Extract the [x, y] coordinate from the center of the cell holding the provided text.  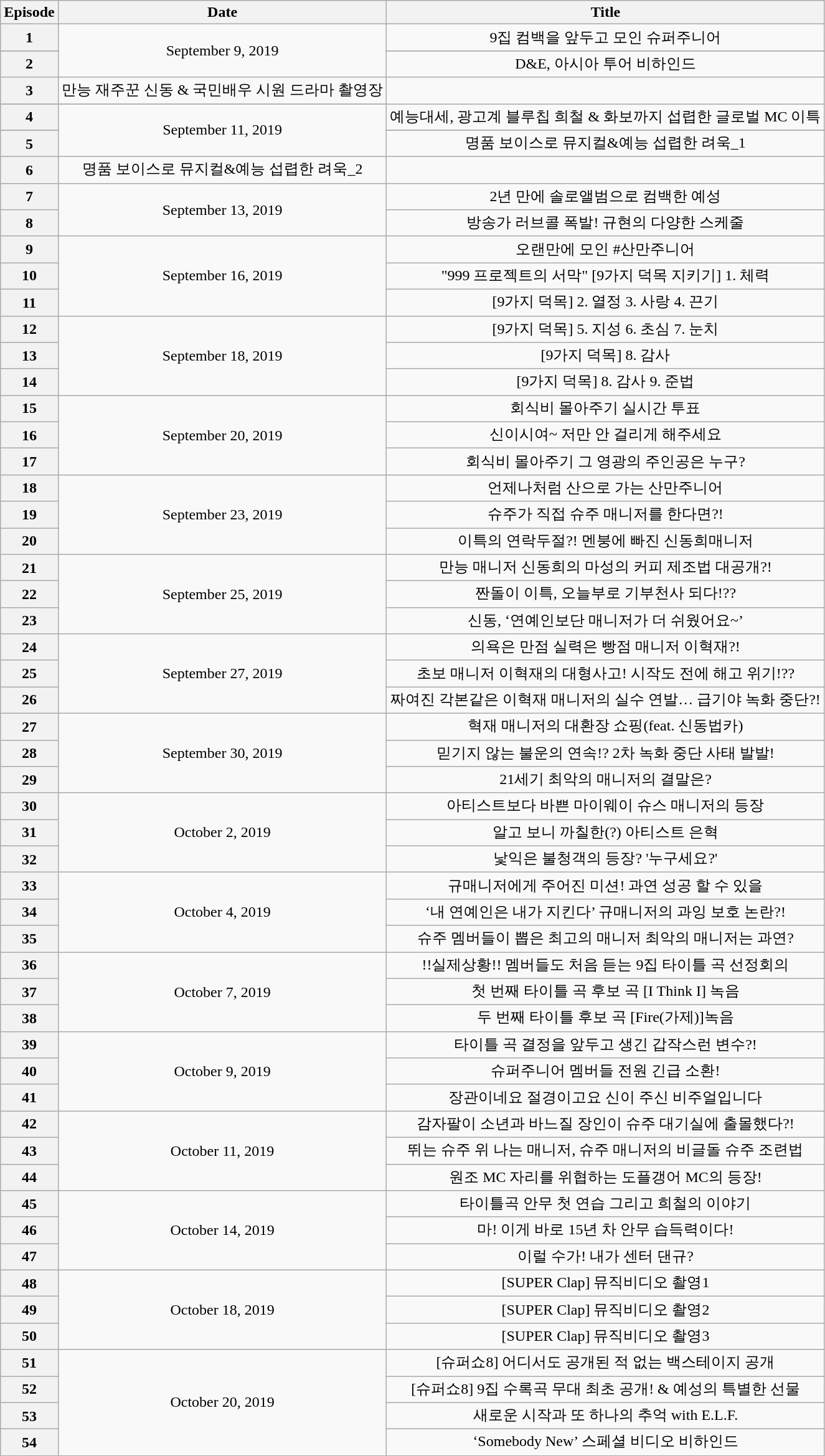
18 [29, 488]
42 [29, 1125]
35 [29, 939]
22 [29, 594]
41 [29, 1097]
[슈퍼쇼8] 어디서도 공개된 적 없는 백스테이지 공개 [605, 1363]
50 [29, 1336]
7 [29, 197]
20 [29, 542]
"999 프로젝트의 서막" [9가지 덕목 지키기] 1. 체력 [605, 277]
36 [29, 965]
49 [29, 1310]
믿기지 않는 불운의 연속!? 2차 녹화 중단 사태 발발! [605, 754]
26 [29, 700]
10 [29, 277]
규매니저에게 주어진 미션! 과연 성공 할 수 있을 [605, 886]
October 20, 2019 [222, 1402]
[9가지 덕목] 5. 지성 6. 초심 7. 눈치 [605, 329]
Episode [29, 12]
54 [29, 1442]
15 [29, 409]
Title [605, 12]
53 [29, 1416]
만능 재주꾼 신동 & 국민배우 시원 드라마 촬영장 [222, 91]
39 [29, 1045]
[SUPER Clap] 뮤직비디오 촬영1 [605, 1283]
21 [29, 568]
14 [29, 382]
37 [29, 991]
5 [29, 143]
두 번째 타이틀 후보 곡 [Fire(가제)]녹음 [605, 1019]
October 4, 2019 [222, 912]
언제나처럼 산으로 가는 산만주니어 [605, 488]
September 11, 2019 [222, 130]
8 [29, 223]
슈주가 직접 슈주 매니저를 한다면?! [605, 514]
October 9, 2019 [222, 1071]
21세기 최악의 매니저의 결말은? [605, 780]
October 7, 2019 [222, 991]
새로운 시작과 또 하나의 추억 with E.L.F. [605, 1416]
9 [29, 249]
이특의 연락두절?! 멘붕에 빠진 신동희매니저 [605, 542]
초보 매니저 이혁재의 대형사고! 시작도 전에 해고 위기!?? [605, 674]
September 18, 2019 [222, 356]
이럴 수가! 내가 센터 댄규? [605, 1257]
28 [29, 754]
1 [29, 37]
[9가지 덕목] 2. 열정 3. 사랑 4. 끈기 [605, 303]
September 23, 2019 [222, 514]
타이틀 곡 결정을 앞두고 생긴 갑작스런 변수?! [605, 1045]
Date [222, 12]
31 [29, 833]
September 25, 2019 [222, 594]
12 [29, 329]
장관이네요 절경이고요 신이 주신 비주얼입니다 [605, 1097]
16 [29, 435]
45 [29, 1204]
38 [29, 1019]
의욕은 만점 실력은 빵점 매니저 이혁재?! [605, 648]
46 [29, 1231]
‘내 연예인은 내가 지킨다’ 규매니저의 과잉 보호 논란?! [605, 912]
October 18, 2019 [222, 1310]
33 [29, 886]
40 [29, 1071]
2 [29, 64]
첫 번째 타이틀 곡 후보 곡 [I Think I] 녹음 [605, 991]
19 [29, 514]
아티스트보다 바쁜 마이웨이 슈스 매니저의 등장 [605, 806]
[SUPER Clap] 뮤직비디오 촬영2 [605, 1310]
만능 매니저 신동희의 마성의 커피 제조법 대공개?! [605, 568]
2년 만에 솔로앨범으로 컴백한 예성 [605, 197]
‘Somebody New’ 스페셜 비디오 비하인드 [605, 1442]
September 13, 2019 [222, 209]
52 [29, 1390]
!!실제상황!! 멤버들도 처음 듣는 9집 타이틀 곡 선정회의 [605, 965]
27 [29, 726]
원조 MC 자리를 위협하는 도플갱어 MC의 등장! [605, 1177]
September 16, 2019 [222, 276]
혁재 매니저의 대환장 쇼핑(feat. 신동법카) [605, 726]
29 [29, 780]
[9가지 덕목] 8. 감사 9. 준법 [605, 382]
낯익은 불청객의 등장? '누구세요?' [605, 859]
슈퍼주니어 멤버들 전원 긴급 소환! [605, 1071]
신동, ‘연예인보단 매니저가 더 쉬웠어요~’ [605, 620]
[9가지 덕목] 8. 감사 [605, 356]
44 [29, 1177]
51 [29, 1363]
September 20, 2019 [222, 435]
뛰는 슈주 위 나는 매니저, 슈주 매니저의 비글돌 슈주 조련법 [605, 1151]
17 [29, 462]
3 [29, 91]
감자팔이 소년과 바느질 장인이 슈주 대기실에 출몰했다?! [605, 1125]
마! 이게 바로 15년 차 안무 습득력이다! [605, 1231]
September 9, 2019 [222, 51]
September 30, 2019 [222, 753]
[SUPER Clap] 뮤직비디오 촬영3 [605, 1336]
짠돌이 이특, 오늘부로 기부천사 되다!?? [605, 594]
예능대세, 광고계 블루칩 희철 & 화보까지 섭렵한 글로벌 MC 이특 [605, 117]
회식비 몰아주기 실시간 투표 [605, 409]
30 [29, 806]
October 2, 2019 [222, 833]
September 27, 2019 [222, 674]
짜여진 각본같은 이혁재 매니저의 실수 연발… 급기야 녹화 중단?! [605, 700]
오랜만에 모인 #산만주니어 [605, 249]
13 [29, 356]
October 14, 2019 [222, 1231]
신이시여~ 저만 안 걸리게 해주세요 [605, 435]
47 [29, 1257]
23 [29, 620]
슈주 멤버들이 뽑은 최고의 매니저 최악의 매니저는 과연? [605, 939]
25 [29, 674]
방송가 러브콜 폭발! 규현의 다양한 스케줄 [605, 223]
명품 보이스로 뮤지컬&예능 섭렵한 려욱_2 [222, 171]
6 [29, 171]
타이틀곡 안무 첫 연습 그리고 희철의 이야기 [605, 1204]
명품 보이스로 뮤지컬&예능 섭렵한 려욱_1 [605, 143]
4 [29, 117]
D&E, 아시아 투어 비하인드 [605, 64]
회식비 몰아주기 그 영광의 주인공은 누구? [605, 462]
32 [29, 859]
48 [29, 1283]
알고 보니 까칠한(?) 아티스트 은혁 [605, 833]
24 [29, 648]
9집 컴백을 앞두고 모인 슈퍼주니어 [605, 37]
October 11, 2019 [222, 1151]
11 [29, 303]
43 [29, 1151]
34 [29, 912]
[슈퍼쇼8] 9집 수록곡 무대 최초 공개! & 예성의 특별한 선물 [605, 1390]
